Identify which cell holds the provided text, then report its (X, Y) central coordinate. 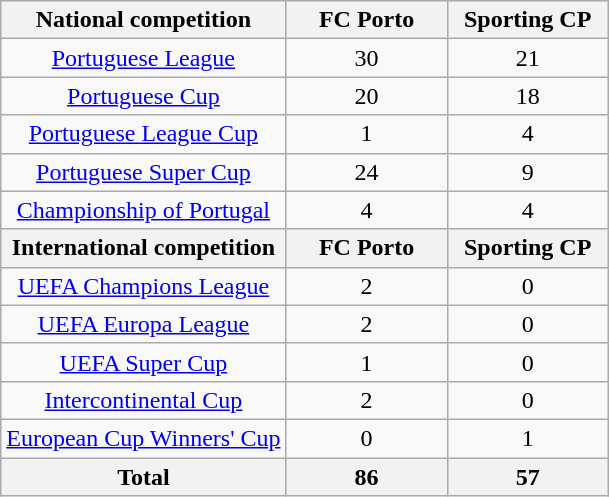
European Cup Winners' Cup (144, 438)
Total (144, 477)
Intercontinental Cup (144, 400)
20 (366, 96)
57 (528, 477)
Championship of Portugal (144, 210)
UEFA Champions League (144, 286)
Portuguese Super Cup (144, 172)
Portuguese League Cup (144, 134)
International competition (144, 248)
86 (366, 477)
National competition (144, 20)
Portuguese League (144, 58)
24 (366, 172)
9 (528, 172)
UEFA Super Cup (144, 362)
21 (528, 58)
Portuguese Cup (144, 96)
18 (528, 96)
UEFA Europa League (144, 324)
30 (366, 58)
